Return [x, y] of the center of cell containing provided text 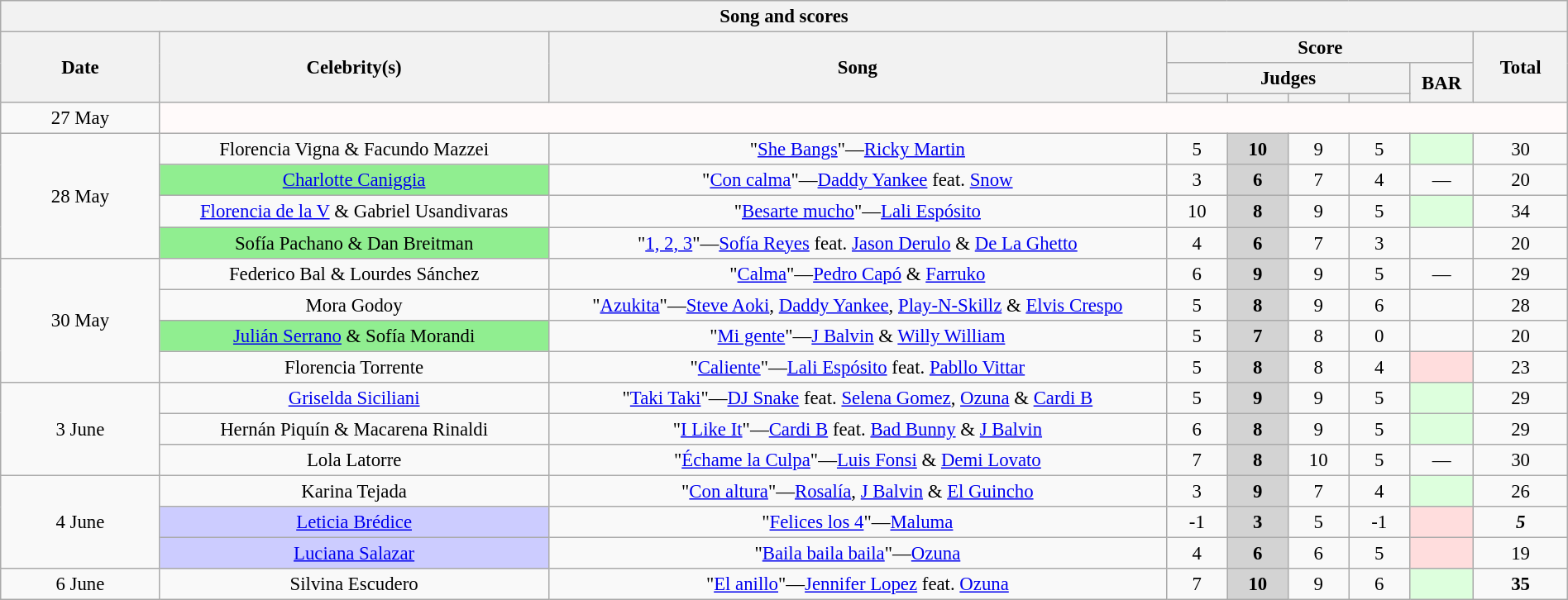
30 May [80, 320]
"1, 2, 3"—Sofía Reyes feat. Jason Derulo & De La Ghetto [857, 243]
"Mi gente"—J Balvin & Willy William [857, 336]
"Taki Taki"—DJ Snake feat. Selena Gomez, Ozuna & Cardi B [857, 398]
"Con calma"—Daddy Yankee feat. Snow [857, 181]
4 June [80, 522]
"Azukita"—Steve Aoki, Daddy Yankee, Play-N-Skillz & Elvis Crespo [857, 305]
28 [1520, 305]
Song [857, 68]
27 May [80, 118]
Score [1320, 48]
28 May [80, 196]
"Felices los 4"—Maluma [857, 522]
Federico Bal & Lourdes Sánchez [354, 274]
Charlotte Caniggia [354, 181]
35 [1520, 584]
Date [80, 68]
34 [1520, 212]
"Échame la Culpa"—Luis Fonsi & Demi Lovato [857, 460]
Song and scores [784, 17]
Griselda Siciliani [354, 398]
23 [1520, 367]
Leticia Brédice [354, 522]
3 June [80, 430]
19 [1520, 554]
"Besarte mucho"—Lali Espósito [857, 212]
Sofía Pachano & Dan Breitman [354, 243]
"Caliente"—Lali Espósito feat. Pabllo Vittar [857, 367]
"Con altura"—Rosalía, J Balvin & El Guincho [857, 491]
0 [1379, 336]
6 June [80, 584]
Judges [1288, 79]
"Baila baila baila"—Ozuna [857, 554]
Silvina Escudero [354, 584]
"I Like It"—Cardi B feat. Bad Bunny & J Balvin [857, 429]
Florencia de la V & Gabriel Usandivaras [354, 212]
Luciana Salazar [354, 554]
"Calma"—Pedro Capó & Farruko [857, 274]
Florencia Vigna & Facundo Mazzei [354, 150]
Lola Latorre [354, 460]
"She Bangs"—Ricky Martin [857, 150]
Karina Tejada [354, 491]
Total [1520, 68]
Celebrity(s) [354, 68]
Florencia Torrente [354, 367]
BAR [1441, 83]
26 [1520, 491]
"El anillo"—Jennifer Lopez feat. Ozuna [857, 584]
Julián Serrano & Sofía Morandi [354, 336]
Mora Godoy [354, 305]
Hernán Piquín & Macarena Rinaldi [354, 429]
